Provide the [X, Y] coordinate of the cell's center where the given text is located.  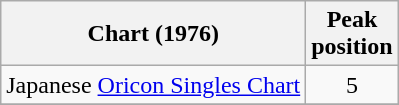
Peakposition [352, 34]
Japanese Oricon Singles Chart [154, 85]
5 [352, 85]
Chart (1976) [154, 34]
